Detect which cell encompasses the target text, then output its [x, y] center coordinate. 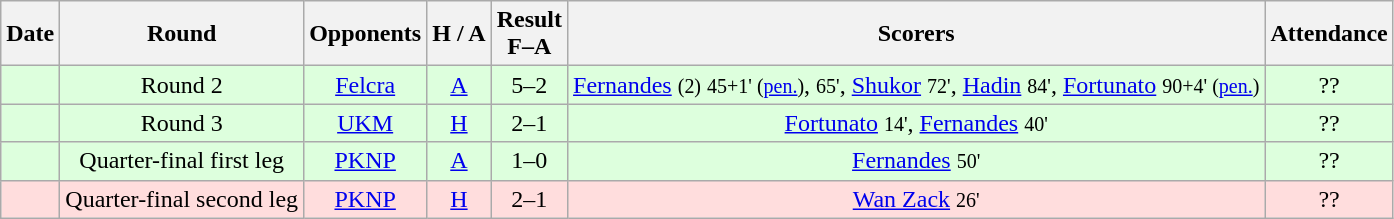
Fortunato 14', Fernandes 40' [916, 123]
H / A [459, 34]
Round 3 [182, 123]
Quarter-final first leg [182, 161]
Fernandes (2) 45+1' (pen.), 65', Shukor 72', Hadin 84', Fortunato 90+4' (pen.) [916, 85]
ResultF–A [529, 34]
UKM [366, 123]
Round [182, 34]
Scorers [916, 34]
Round 2 [182, 85]
Quarter-final second leg [182, 199]
Wan Zack 26' [916, 199]
5–2 [529, 85]
1–0 [529, 161]
Opponents [366, 34]
Felcra [366, 85]
Fernandes 50' [916, 161]
Attendance [1329, 34]
Date [30, 34]
